Capture the cell that displays the provided text and extract its [X, Y] central coordinate. 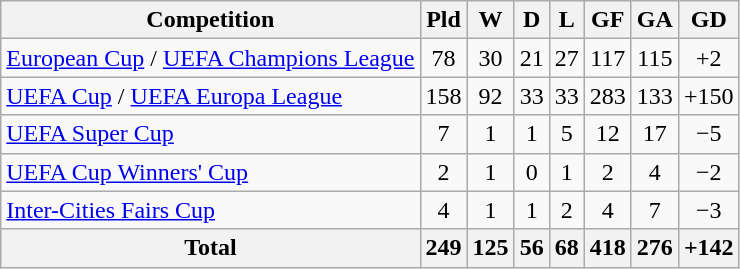
276 [654, 248]
−3 [708, 210]
GD [708, 20]
115 [654, 58]
UEFA Cup Winners' Cup [210, 172]
Competition [210, 20]
+142 [708, 248]
125 [490, 248]
UEFA Cup / UEFA Europa League [210, 96]
27 [566, 58]
418 [608, 248]
21 [532, 58]
283 [608, 96]
European Cup / UEFA Champions League [210, 58]
249 [444, 248]
117 [608, 58]
158 [444, 96]
GA [654, 20]
Pld [444, 20]
W [490, 20]
+2 [708, 58]
0 [532, 172]
L [566, 20]
92 [490, 96]
−2 [708, 172]
12 [608, 134]
68 [566, 248]
133 [654, 96]
30 [490, 58]
−5 [708, 134]
+150 [708, 96]
GF [608, 20]
UEFA Super Cup [210, 134]
D [532, 20]
Total [210, 248]
56 [532, 248]
5 [566, 134]
Inter-Cities Fairs Cup [210, 210]
17 [654, 134]
78 [444, 58]
